Provide the [x, y] coordinate of the cell's center where the given text is located.  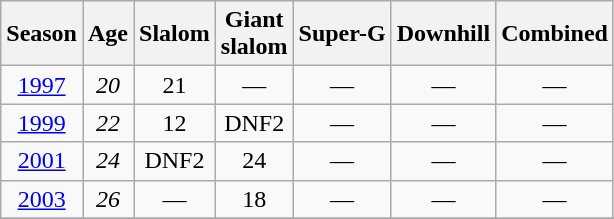
1999 [42, 123]
Season [42, 34]
Giantslalom [254, 34]
Combined [555, 34]
Downhill [443, 34]
Age [108, 34]
12 [175, 123]
2003 [42, 199]
Slalom [175, 34]
22 [108, 123]
20 [108, 85]
2001 [42, 161]
Super-G [342, 34]
21 [175, 85]
26 [108, 199]
18 [254, 199]
1997 [42, 85]
